Output the [X, Y] coordinate of the center of the cell containing the given text.  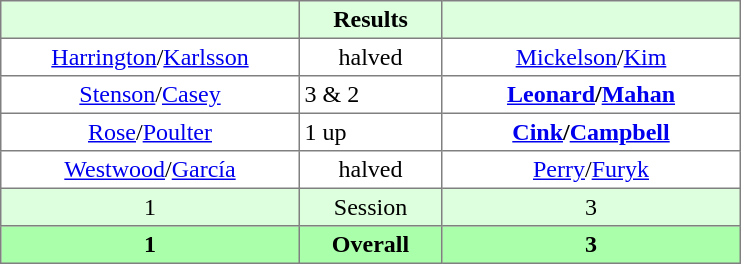
Session [370, 207]
Westwood/García [150, 170]
1 up [370, 132]
Mickelson/Kim [591, 57]
Perry/Furyk [591, 170]
Stenson/Casey [150, 95]
Leonard/Mahan [591, 95]
Overall [370, 245]
Results [370, 20]
Rose/Poulter [150, 132]
Cink/Campbell [591, 132]
Harrington/Karlsson [150, 57]
3 & 2 [370, 95]
